Identify which cell holds the provided text, then report its [X, Y] central coordinate. 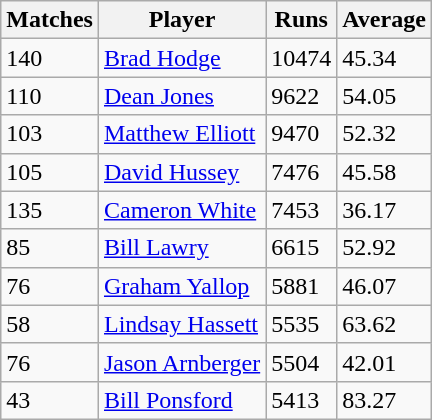
Bill Lawry [182, 248]
Runs [302, 20]
Matthew Elliott [182, 134]
52.32 [384, 134]
Lindsay Hassett [182, 324]
58 [50, 324]
85 [50, 248]
Bill Ponsford [182, 400]
Player [182, 20]
105 [50, 172]
42.01 [384, 362]
63.62 [384, 324]
7476 [302, 172]
7453 [302, 210]
36.17 [384, 210]
46.07 [384, 286]
6615 [302, 248]
9622 [302, 96]
45.58 [384, 172]
43 [50, 400]
Jason Arnberger [182, 362]
Brad Hodge [182, 58]
54.05 [384, 96]
103 [50, 134]
5881 [302, 286]
David Hussey [182, 172]
Cameron White [182, 210]
9470 [302, 134]
135 [50, 210]
Matches [50, 20]
5535 [302, 324]
10474 [302, 58]
Graham Yallop [182, 286]
45.34 [384, 58]
Average [384, 20]
Dean Jones [182, 96]
140 [50, 58]
5504 [302, 362]
5413 [302, 400]
110 [50, 96]
52.92 [384, 248]
83.27 [384, 400]
